Locate the cell with the specified text and output its (X, Y) center coordinate. 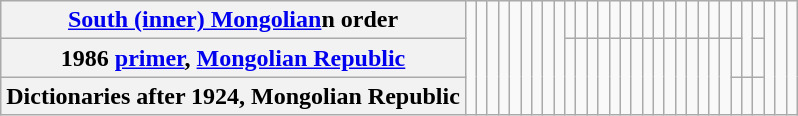
Dictionaries after 1924, Mongolian Republic (234, 96)
South (inner) Mongoliann order (234, 20)
1986 primer, Mongolian Republic (234, 58)
